For the text-containing cell, return its midpoint in [x, y] coordinate format. 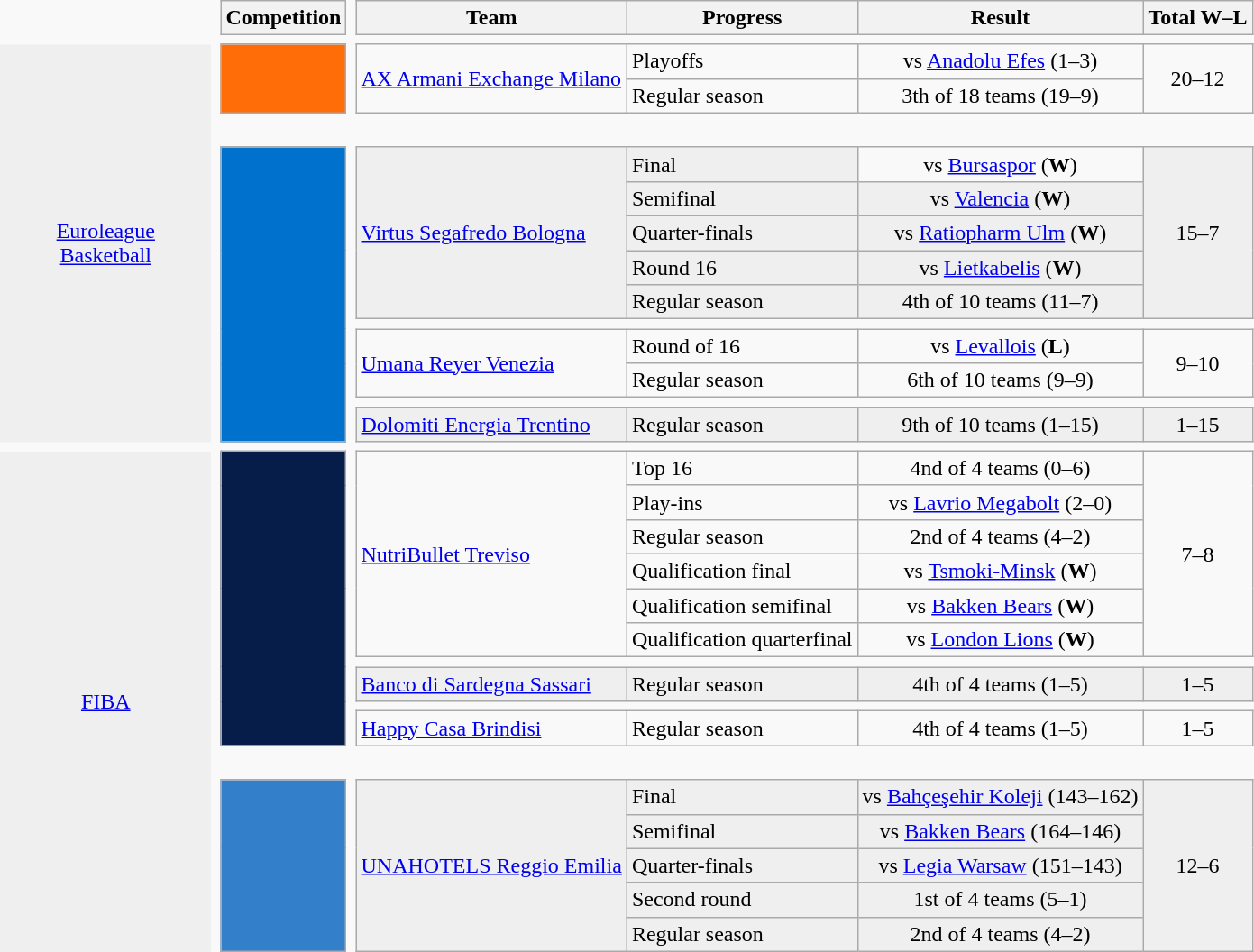
Play-ins [742, 502]
1st of 4 teams (5–1) [1001, 900]
vs Bakken Bears (W) [1001, 605]
7–8 [1197, 554]
vs Lavrio Megabolt (2–0) [1001, 502]
9th of 10 teams (1–15) [1001, 425]
Progress [742, 18]
Qualification final [742, 571]
Result [1001, 18]
vs Bahçeşehir Koleji (143–162) [1001, 797]
1–15 [1197, 425]
Playoffs [742, 61]
Banco di Sardegna Sassari [491, 684]
4th of 10 teams (11–7) [1001, 302]
vs Legia Warsaw (151–143) [1001, 865]
vs Bursaspor (W) [1001, 164]
9–10 [1197, 363]
15–7 [1197, 233]
vs Valencia (W) [1001, 198]
vs Levallois (L) [1001, 346]
NutriBullet Treviso [491, 554]
vs Bakken Bears (164–146) [1001, 831]
vs Tsmoki-Minsk (W) [1001, 571]
3th of 18 teams (19–9) [1001, 96]
12–6 [1197, 865]
EuroleagueBasketball [106, 243]
6th of 10 teams (9–9) [1001, 380]
UNAHOTELS Reggio Emilia [491, 865]
Virtus Segafredo Bologna [491, 233]
Top 16 [742, 468]
Second round [742, 900]
vs Lietkabelis (W) [1001, 268]
4nd of 4 teams (0–6) [1001, 468]
Umana Reyer Venezia [491, 363]
Competition [283, 18]
Round of 16 [742, 346]
Qualification semifinal [742, 605]
vs Ratiopharm Ulm (W) [1001, 233]
Happy Casa Brindisi [491, 728]
Round 16 [742, 268]
FIBA [106, 701]
vs Anadolu Efes (1–3) [1001, 61]
Team [491, 18]
20–12 [1197, 78]
Dolomiti Energia Trentino [491, 425]
vs London Lions (W) [1001, 640]
AX Armani Exchange Milano [491, 78]
Total W–L [1197, 18]
Qualification quarterfinal [742, 640]
